Find where the given text appears and provide that cell's center as [x, y] coordinate. 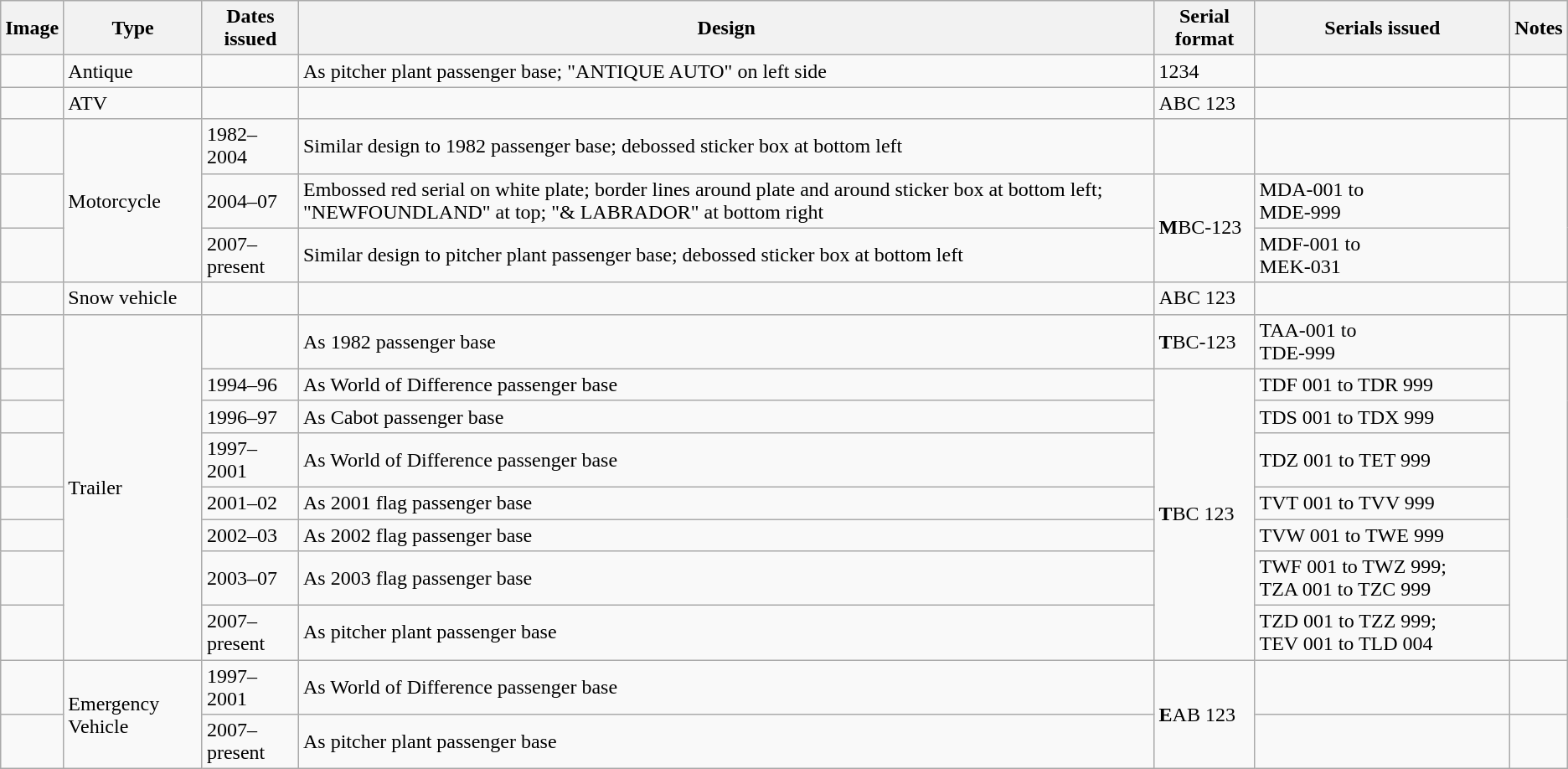
As 1982 passenger base [726, 342]
TVT 001 to TVV 999 [1382, 503]
TBC-123 [1204, 342]
As 2003 flag passenger base [726, 578]
Similar design to pitcher plant passenger base; debossed sticker box at bottom left [726, 255]
Design [726, 28]
2004–07 [250, 201]
ATV [133, 103]
2002–03 [250, 535]
TDF 001 to TDR 999 [1382, 384]
EAB 123 [1204, 715]
Image [32, 28]
As 2001 flag passenger base [726, 503]
Type [133, 28]
Antique [133, 71]
TDS 001 to TDX 999 [1382, 416]
TAA-001 toTDE-999 [1382, 342]
TWF 001 to TWZ 999; TZA 001 to TZC 999 [1382, 578]
Snow vehicle [133, 298]
1996–97 [250, 416]
TBC 123 [1204, 514]
1982–2004 [250, 146]
Motorcycle [133, 201]
Trailer [133, 487]
Notes [1539, 28]
1994–96 [250, 384]
As 2002 flag passenger base [726, 535]
MDF-001 toMEK-031 [1382, 255]
Serial format [1204, 28]
TDZ 001 to TET 999 [1382, 459]
TZD 001 to TZZ 999;TEV 001 to TLD 004 [1382, 633]
As Cabot passenger base [726, 416]
MBC-123 [1204, 228]
Similar design to 1982 passenger base; debossed sticker box at bottom left [726, 146]
Serials issued [1382, 28]
TVW 001 to TWE 999 [1382, 535]
MDA-001 toMDE-999 [1382, 201]
2003–07 [250, 578]
2001–02 [250, 503]
Emergency Vehicle [133, 715]
1234 [1204, 71]
As pitcher plant passenger base; "ANTIQUE AUTO" on left side [726, 71]
Dates issued [250, 28]
